Capture the cell that displays the provided text and extract its (X, Y) central coordinate. 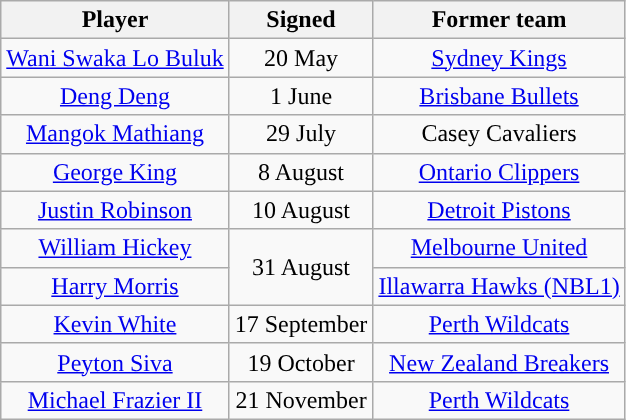
Wani Swaka Lo Buluk (115, 58)
Michael Frazier II (115, 400)
Harry Morris (115, 286)
Mangok Mathiang (115, 134)
Melbourne United (499, 248)
Player (115, 20)
Brisbane Bullets (499, 96)
Deng Deng (115, 96)
Kevin White (115, 324)
19 October (301, 362)
Former team (499, 20)
Justin Robinson (115, 210)
George King (115, 172)
21 November (301, 400)
Detroit Pistons (499, 210)
8 August (301, 172)
Peyton Siva (115, 362)
New Zealand Breakers (499, 362)
Signed (301, 20)
Sydney Kings (499, 58)
29 July (301, 134)
10 August (301, 210)
17 September (301, 324)
20 May (301, 58)
Ontario Clippers (499, 172)
Casey Cavaliers (499, 134)
William Hickey (115, 248)
Illawarra Hawks (NBL1) (499, 286)
1 June (301, 96)
31 August (301, 267)
